Determine the [X, Y] coordinate at the center of the cell enclosing the given text.  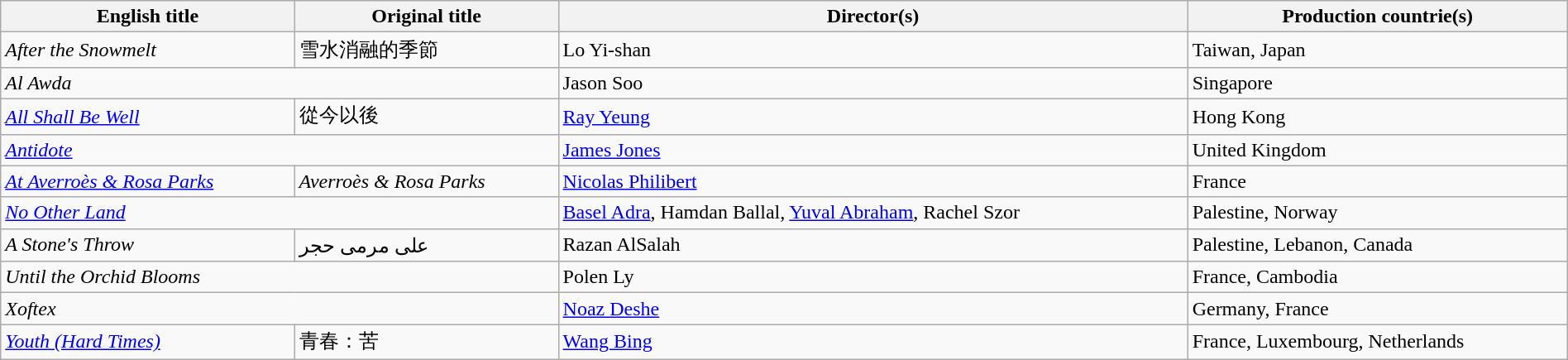
雪水消融的季節 [427, 50]
James Jones [873, 150]
Ray Yeung [873, 116]
A Stone's Throw [147, 245]
France [1378, 181]
Nicolas Philibert [873, 181]
All Shall Be Well [147, 116]
France, Luxembourg, Netherlands [1378, 343]
Singapore [1378, 83]
Polen Ly [873, 277]
Xoftex [280, 309]
France, Cambodia [1378, 277]
Al Awda [280, 83]
Hong Kong [1378, 116]
Jason Soo [873, 83]
從今以後 [427, 116]
Wang Bing [873, 343]
Director(s) [873, 17]
No Other Land [280, 213]
Taiwan, Japan [1378, 50]
Youth (Hard Times) [147, 343]
Palestine, Norway [1378, 213]
Lo Yi-shan [873, 50]
At Averroès & Rosa Parks [147, 181]
Basel Adra, Hamdan Ballal, Yuval Abraham, Rachel Szor [873, 213]
Razan AlSalah [873, 245]
Germany, France [1378, 309]
United Kingdom [1378, 150]
Production countrie(s) [1378, 17]
Until the Orchid Blooms [280, 277]
Palestine, Lebanon, Canada [1378, 245]
Original title [427, 17]
After the Snowmelt [147, 50]
Averroès & Rosa Parks [427, 181]
青春：苦 [427, 343]
Antidote [280, 150]
على مرمى حجر [427, 245]
Noaz Deshe [873, 309]
English title [147, 17]
